Capture the cell that displays the provided text and extract its [x, y] central coordinate. 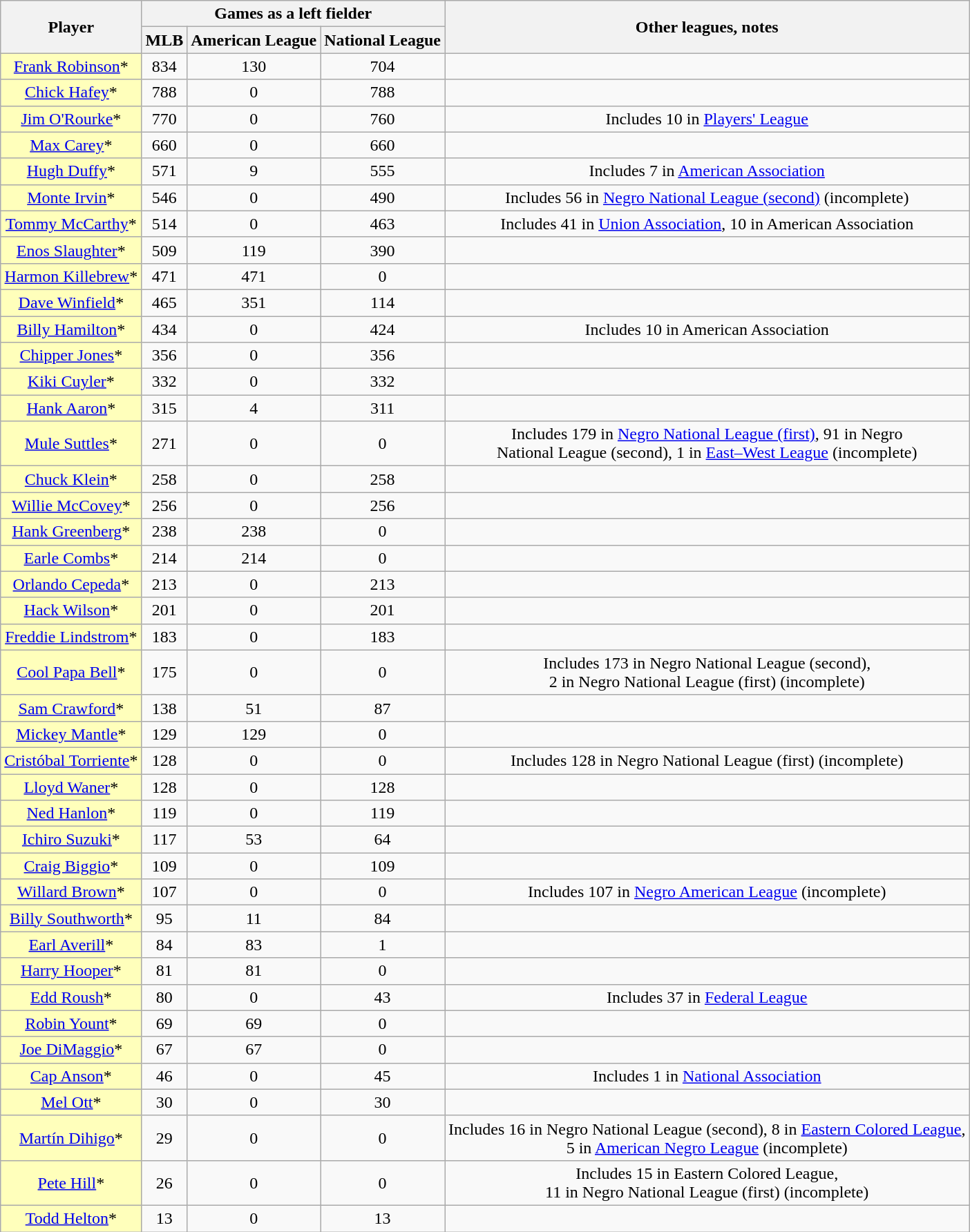
Includes 10 in American Association [707, 329]
Monte Irvin* [71, 198]
Includes 41 in Union Association, 10 in American Association [707, 224]
138 [164, 708]
Orlando Cepeda* [71, 584]
Mule Suttles* [71, 443]
46 [164, 1076]
Ned Hanlon* [71, 814]
Includes 179 in Negro National League (first), 91 in Negro National League (second), 1 in East–West League (incomplete) [707, 443]
83 [254, 945]
9 [254, 171]
Billy Hamilton* [71, 329]
Hack Wilson* [71, 610]
Frank Robinson* [71, 66]
463 [383, 224]
Hank Aaron* [71, 408]
Cristóbal Torriente* [71, 760]
Includes 107 in Negro American League (incomplete) [707, 892]
Hugh Duffy* [71, 171]
Includes 1 in National Association [707, 1076]
Cap Anson* [71, 1076]
Earle Combs* [71, 558]
Includes 37 in Federal League [707, 997]
760 [383, 119]
Pete Hill* [71, 1182]
29 [164, 1138]
Includes 16 in Negro National League (second), 8 in Eastern Colored League, 5 in American Negro League (incomplete) [707, 1138]
80 [164, 997]
Other leagues, notes [707, 27]
175 [164, 673]
1 [383, 945]
Includes 10 in Players' League [707, 119]
Chick Hafey* [71, 93]
Edd Roush* [71, 997]
Todd Helton* [71, 1218]
Includes 7 in American Association [707, 171]
45 [383, 1076]
43 [383, 997]
Hank Greenberg* [71, 532]
Willard Brown* [71, 892]
514 [164, 224]
Max Carey* [71, 145]
51 [254, 708]
Chipper Jones* [71, 356]
546 [164, 198]
95 [164, 918]
Enos Slaughter* [71, 250]
Harry Hooper* [71, 971]
11 [254, 918]
Jim O'Rourke* [71, 119]
Includes 173 in Negro National League (second), 2 in Negro National League (first) (incomplete) [707, 673]
Chuck Klein* [71, 479]
704 [383, 66]
834 [164, 66]
434 [164, 329]
Games as a left fielder [293, 14]
Includes 128 in Negro National League (first) (incomplete) [707, 760]
Mickey Mantle* [71, 734]
315 [164, 408]
Ichiro Suzuki* [71, 840]
465 [164, 302]
Harmon Killebrew* [71, 276]
571 [164, 171]
Lloyd Waner* [71, 787]
770 [164, 119]
Dave Winfield* [71, 302]
Martín Dihigo* [71, 1138]
Earl Averill* [71, 945]
4 [254, 408]
Tommy McCarthy* [71, 224]
Joe DiMaggio* [71, 1050]
American League [254, 40]
Kiki Cuyler* [71, 382]
Cool Papa Bell* [71, 673]
Includes 56 in Negro National League (second) (incomplete) [707, 198]
53 [254, 840]
MLB [164, 40]
Includes 15 in Eastern Colored League, 11 in Negro National League (first) (incomplete) [707, 1182]
107 [164, 892]
64 [383, 840]
Mel Ott* [71, 1102]
Willie McCovey* [71, 506]
Robin Yount* [71, 1023]
26 [164, 1182]
311 [383, 408]
114 [383, 302]
117 [164, 840]
Player [71, 27]
390 [383, 250]
Craig Biggio* [71, 866]
130 [254, 66]
National League [383, 40]
490 [383, 198]
87 [383, 708]
424 [383, 329]
509 [164, 250]
Sam Crawford* [71, 708]
555 [383, 171]
Billy Southworth* [71, 918]
351 [254, 302]
271 [164, 443]
Freddie Lindstrom* [71, 637]
